Scan for the cell matching the given text and deliver its [X, Y] coordinate at center. 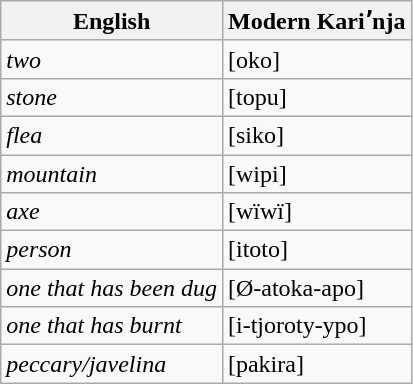
[oko] [316, 59]
mountain [112, 173]
one that has burnt [112, 326]
English [112, 21]
stone [112, 97]
[wïwï] [316, 212]
[wipi] [316, 173]
person [112, 250]
[itoto] [316, 250]
Modern Kariʼnja [316, 21]
two [112, 59]
flea [112, 135]
one that has been dug [112, 288]
[i-tjoroty-ypo] [316, 326]
axe [112, 212]
[topu] [316, 97]
peccary/javelina [112, 364]
[siko] [316, 135]
[Ø-atoka-apo] [316, 288]
[pakira] [316, 364]
